For the text-containing cell, return its midpoint in (x, y) coordinate format. 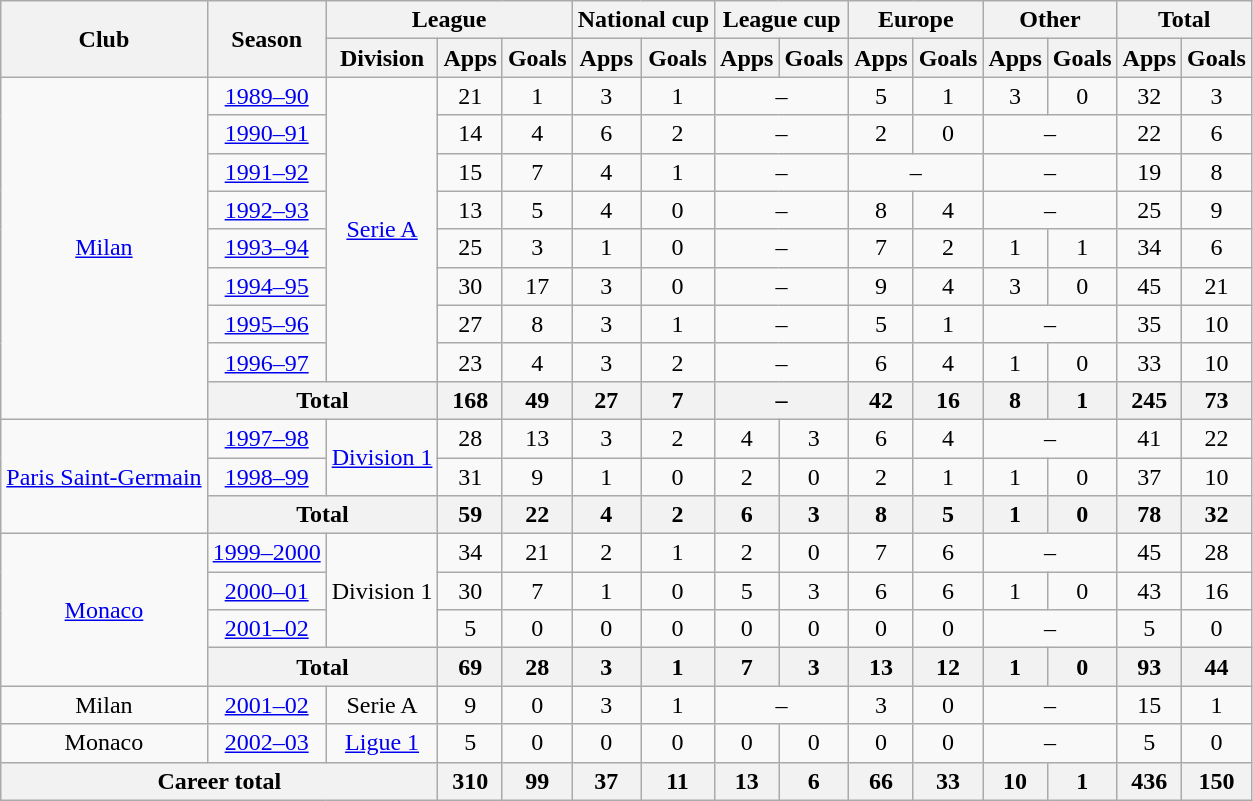
National cup (643, 20)
Ligue 1 (382, 743)
1991–92 (266, 172)
11 (677, 781)
1999–2000 (266, 553)
245 (1149, 400)
17 (537, 286)
44 (1217, 667)
99 (537, 781)
1990–91 (266, 134)
League cup (782, 20)
49 (537, 400)
Club (104, 39)
Season (266, 39)
69 (470, 667)
1995–96 (266, 324)
41 (1149, 438)
19 (1149, 172)
Paris Saint-Germain (104, 476)
2000–01 (266, 591)
12 (948, 667)
59 (470, 515)
Career total (220, 781)
31 (470, 477)
93 (1149, 667)
35 (1149, 324)
Other (1050, 20)
1996–97 (266, 362)
42 (881, 400)
1998–99 (266, 477)
Europe (916, 20)
14 (470, 134)
1993–94 (266, 248)
73 (1217, 400)
1992–93 (266, 210)
1997–98 (266, 438)
23 (470, 362)
1994–95 (266, 286)
436 (1149, 781)
78 (1149, 515)
League (449, 20)
Division (382, 58)
43 (1149, 591)
66 (881, 781)
310 (470, 781)
168 (470, 400)
2002–03 (266, 743)
150 (1217, 781)
1989–90 (266, 96)
